Identify which cell holds the provided text, then report its [x, y] central coordinate. 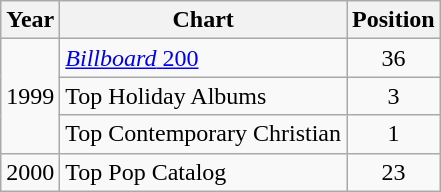
Year [30, 20]
36 [393, 58]
Position [393, 20]
Top Holiday Albums [204, 96]
Chart [204, 20]
2000 [30, 172]
Top Pop Catalog [204, 172]
23 [393, 172]
Billboard 200 [204, 58]
Top Contemporary Christian [204, 134]
1 [393, 134]
3 [393, 96]
1999 [30, 96]
